Detect which cell encompasses the target text, then output its (X, Y) center coordinate. 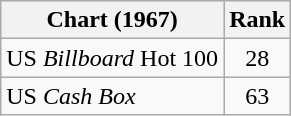
US Cash Box (112, 96)
Chart (1967) (112, 20)
Rank (258, 20)
63 (258, 96)
US Billboard Hot 100 (112, 58)
28 (258, 58)
